Pinpoint the cell where the given text exists, returning its (X, Y) midpoint coordinate. 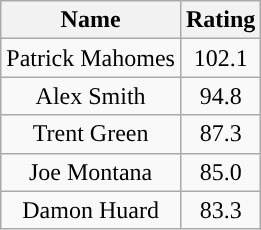
94.8 (220, 96)
Trent Green (91, 134)
85.0 (220, 172)
Patrick Mahomes (91, 58)
Rating (220, 20)
87.3 (220, 134)
Name (91, 20)
Alex Smith (91, 96)
102.1 (220, 58)
Joe Montana (91, 172)
Damon Huard (91, 210)
83.3 (220, 210)
